Capture the cell that displays the provided text and extract its (X, Y) central coordinate. 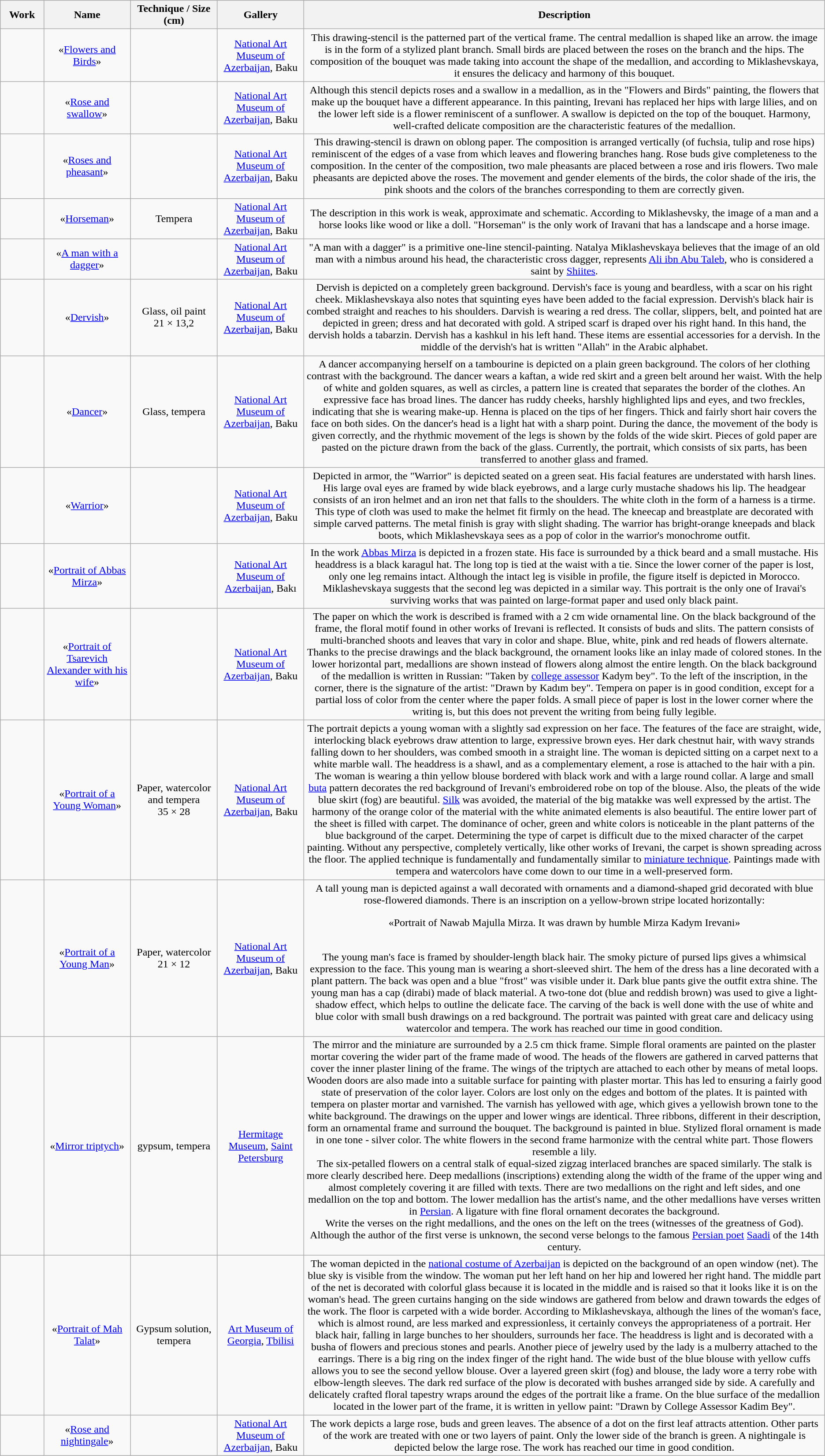
Name (87, 15)
«Mirror triptych» (87, 1146)
Gypsum solution, tempera (174, 1335)
«Portrait of a Young Man» (87, 958)
«A man with a dagger» (87, 259)
Tempera (174, 219)
«Dancer» (87, 411)
«Portrait of Tsarevich Alexander with his wife» (87, 664)
Glass, oil paint21 × 13,2 (174, 317)
National Art Museum of Azerbaijan, Bakı (261, 576)
Description (564, 15)
Art Museum of Georgia, Tbilisi (261, 1335)
«Rose and swallow» (87, 107)
Paper, watercolor21 × 12 (174, 958)
Technique / Size (cm) (174, 15)
Paper, watercolor and tempera35 × 28 (174, 800)
«Portrait of Abbas Mirza» (87, 576)
«Horseman» (87, 219)
«Warrior» (87, 506)
Glass, tempera (174, 411)
«Flowers and Birds» (87, 56)
«Portrait of Mah Talat» (87, 1335)
«Dervish» (87, 317)
Hermitage Museum, Saint Petersburg (261, 1146)
Work (22, 15)
Gallery (261, 15)
gypsum, tempera (174, 1146)
«Roses and pheasant» (87, 166)
«Portrait of a Young Woman» (87, 800)
«Rose and nightingale» (87, 1435)
